Output the [x, y] coordinate of the center of the cell containing the given text.  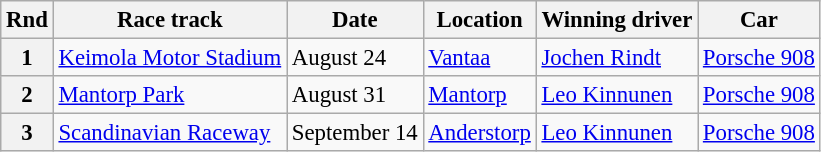
August 24 [354, 58]
Mantorp [480, 95]
3 [27, 133]
August 31 [354, 95]
Car [760, 20]
Keimola Motor Stadium [170, 58]
Jochen Rindt [616, 58]
Location [480, 20]
1 [27, 58]
Date [354, 20]
Race track [170, 20]
Rnd [27, 20]
Scandinavian Raceway [170, 133]
Vantaa [480, 58]
Mantorp Park [170, 95]
Anderstorp [480, 133]
September 14 [354, 133]
Winning driver [616, 20]
2 [27, 95]
